Locate the cell with the specified text and output its (x, y) center coordinate. 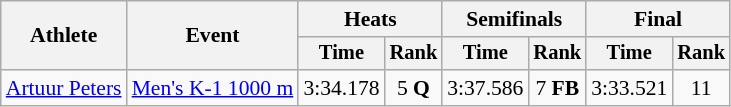
11 (701, 88)
Athlete (64, 36)
7 FB (557, 88)
5 Q (414, 88)
Semifinals (514, 19)
3:34.178 (341, 88)
3:37.586 (485, 88)
Event (213, 36)
Men's K-1 1000 m (213, 88)
3:33.521 (629, 88)
Final (658, 19)
Artuur Peters (64, 88)
Heats (370, 19)
